Determine the [X, Y] coordinate at the center of the cell enclosing the given text.  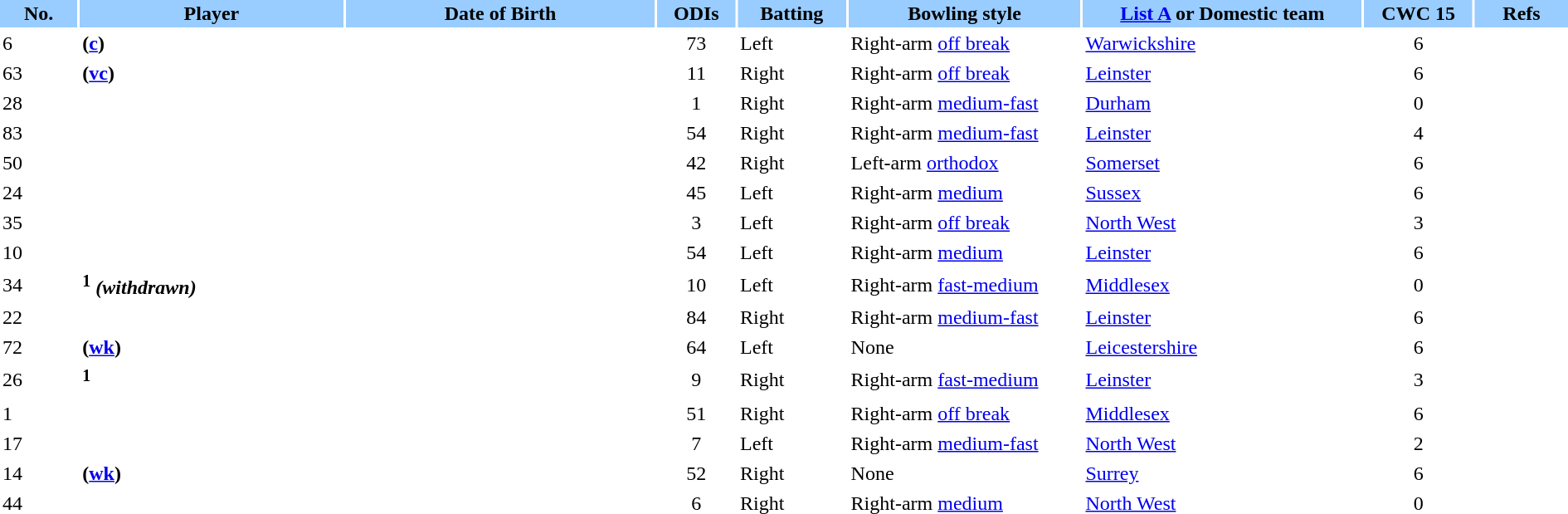
ODIs [697, 13]
Bowling style [965, 13]
17 [38, 443]
84 [697, 317]
7 [697, 443]
72 [38, 347]
22 [38, 317]
Durham [1222, 103]
52 [697, 473]
26 [38, 380]
34 [38, 286]
Batting [791, 13]
Player [211, 13]
4 [1419, 133]
List A or Domestic team [1222, 13]
(vc) [211, 73]
Warwickshire [1222, 43]
Refs [1522, 13]
Somerset [1222, 163]
50 [38, 163]
73 [697, 43]
28 [38, 103]
11 [697, 73]
9 [697, 380]
Sussex [1222, 193]
45 [697, 193]
64 [697, 347]
63 [38, 73]
42 [697, 163]
CWC 15 [1419, 13]
35 [38, 223]
14 [38, 473]
Leicestershire [1222, 347]
Left-arm orthodox [965, 163]
24 [38, 193]
83 [38, 133]
Date of Birth [499, 13]
No. [38, 13]
2 [1419, 443]
(c) [211, 43]
51 [697, 414]
Surrey [1222, 473]
1 (withdrawn) [211, 286]
